Output the [x, y] coordinate of the center of the cell containing the given text.  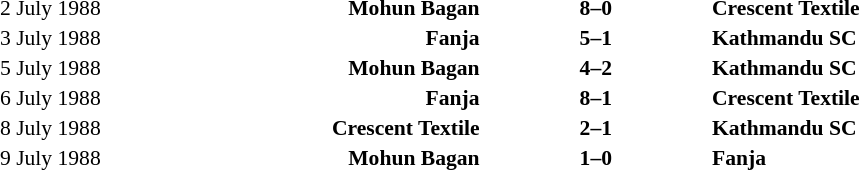
5–1 [596, 38]
Crescent Textile [292, 128]
8–1 [596, 98]
Mohun Bagan [292, 68]
4–2 [596, 68]
2–1 [596, 128]
